From the cell containing the given text, extract its center point as (x, y) coordinate. 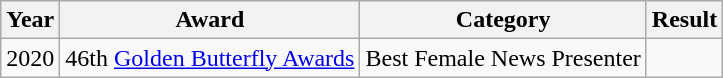
46th Golden Butterfly Awards (210, 58)
Result (684, 20)
Year (30, 20)
Best Female News Presenter (503, 58)
Category (503, 20)
2020 (30, 58)
Award (210, 20)
